For the text-containing cell, return its midpoint in (X, Y) coordinate format. 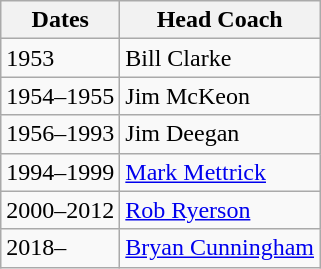
Jim Deegan (220, 134)
Head Coach (220, 20)
2018– (60, 248)
1954–1955 (60, 96)
Mark Mettrick (220, 172)
1953 (60, 58)
1956–1993 (60, 134)
2000–2012 (60, 210)
Bryan Cunningham (220, 248)
Rob Ryerson (220, 210)
Bill Clarke (220, 58)
1994–1999 (60, 172)
Dates (60, 20)
Jim McKeon (220, 96)
